Capture the cell that displays the provided text and extract its (X, Y) central coordinate. 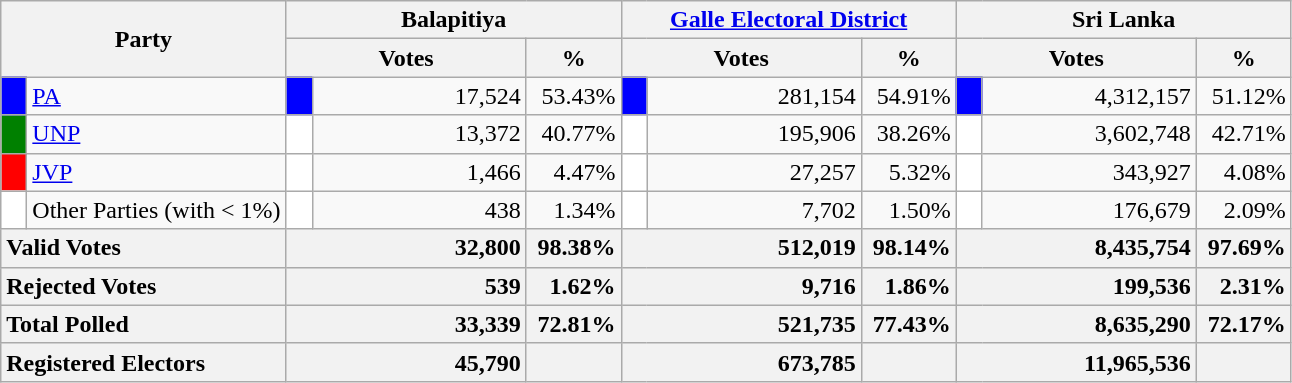
4,312,157 (1089, 96)
Other Parties (with < 1%) (156, 210)
45,790 (406, 362)
PA (156, 96)
72.17% (1244, 324)
3,602,748 (1089, 134)
343,927 (1089, 172)
13,372 (419, 134)
98.14% (908, 248)
72.81% (574, 324)
2.09% (1244, 210)
521,735 (741, 324)
195,906 (754, 134)
Party (144, 39)
176,679 (1089, 210)
JVP (156, 172)
8,435,754 (1076, 248)
1.86% (908, 286)
Galle Electoral District (788, 20)
8,635,290 (1076, 324)
512,019 (741, 248)
27,257 (754, 172)
38.26% (908, 134)
2.31% (1244, 286)
Valid Votes (144, 248)
673,785 (741, 362)
Balapitiya (454, 20)
UNP (156, 134)
11,965,536 (1076, 362)
5.32% (908, 172)
97.69% (1244, 248)
199,536 (1076, 286)
54.91% (908, 96)
77.43% (908, 324)
Rejected Votes (144, 286)
17,524 (419, 96)
53.43% (574, 96)
Sri Lanka (1124, 20)
40.77% (574, 134)
Registered Electors (144, 362)
4.47% (574, 172)
42.71% (1244, 134)
32,800 (406, 248)
Total Polled (144, 324)
539 (406, 286)
7,702 (754, 210)
33,339 (406, 324)
9,716 (741, 286)
1,466 (419, 172)
1.62% (574, 286)
1.34% (574, 210)
98.38% (574, 248)
4.08% (1244, 172)
281,154 (754, 96)
51.12% (1244, 96)
438 (419, 210)
1.50% (908, 210)
